Return (x, y) of the center of cell containing provided text 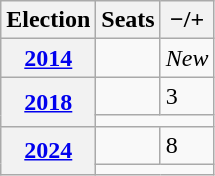
2018 (48, 102)
Election (48, 20)
New (187, 58)
Seats (128, 20)
2024 (48, 150)
−/+ (187, 20)
8 (187, 145)
2014 (48, 58)
3 (187, 96)
